Identify which cell holds the provided text, then report its (X, Y) central coordinate. 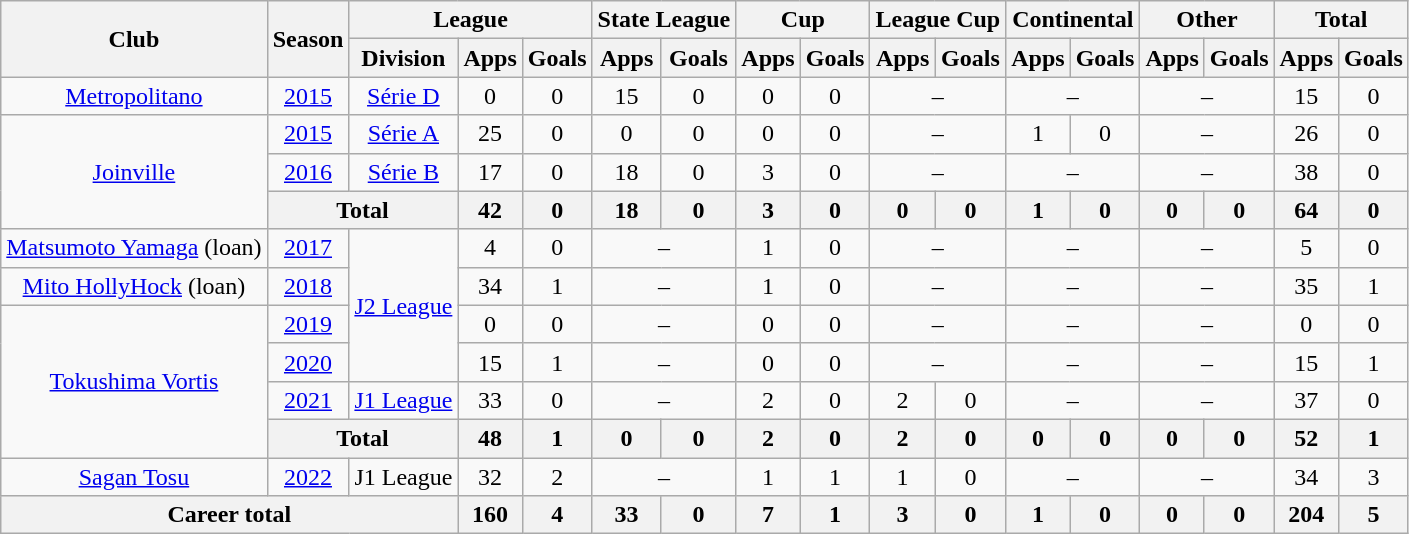
Season (308, 39)
Other (1207, 20)
Club (134, 39)
37 (1306, 400)
Série B (404, 172)
48 (490, 438)
League (470, 20)
State League (664, 20)
2019 (308, 324)
Mito HollyHock (loan) (134, 286)
2016 (308, 172)
32 (490, 477)
7 (768, 515)
League Cup (938, 20)
Cup (803, 20)
42 (490, 210)
204 (1306, 515)
35 (1306, 286)
Tokushima Vortis (134, 381)
64 (1306, 210)
2018 (308, 286)
2017 (308, 248)
Career total (230, 515)
Joinville (134, 172)
Série A (404, 134)
38 (1306, 172)
2022 (308, 477)
25 (490, 134)
Série D (404, 96)
17 (490, 172)
160 (490, 515)
52 (1306, 438)
Continental (1073, 20)
2020 (308, 362)
26 (1306, 134)
Division (404, 58)
2021 (308, 400)
Matsumoto Yamaga (loan) (134, 248)
J2 League (404, 305)
Sagan Tosu (134, 477)
Metropolitano (134, 96)
